Pinpoint the cell where the given text exists, returning its [X, Y] midpoint coordinate. 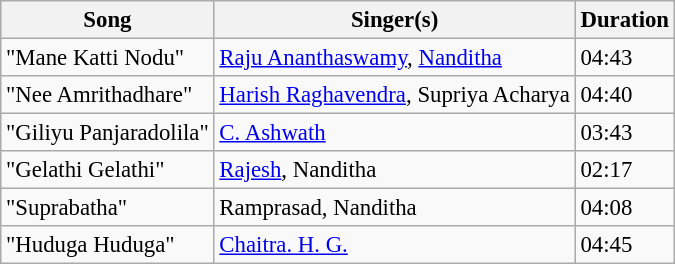
Chaitra. H. G. [394, 245]
"Nee Amrithadhare" [108, 95]
Duration [624, 20]
02:17 [624, 170]
04:43 [624, 58]
"Giliyu Panjaradolila" [108, 133]
Rajesh, Nanditha [394, 170]
"Suprabatha" [108, 208]
"Mane Katti Nodu" [108, 58]
04:08 [624, 208]
Ramprasad, Nanditha [394, 208]
03:43 [624, 133]
"Gelathi Gelathi" [108, 170]
04:40 [624, 95]
C. Ashwath [394, 133]
Raju Ananthaswamy, Nanditha [394, 58]
Harish Raghavendra, Supriya Acharya [394, 95]
"Huduga Huduga" [108, 245]
Song [108, 20]
Singer(s) [394, 20]
04:45 [624, 245]
